For the text-containing cell, return its midpoint in [x, y] coordinate format. 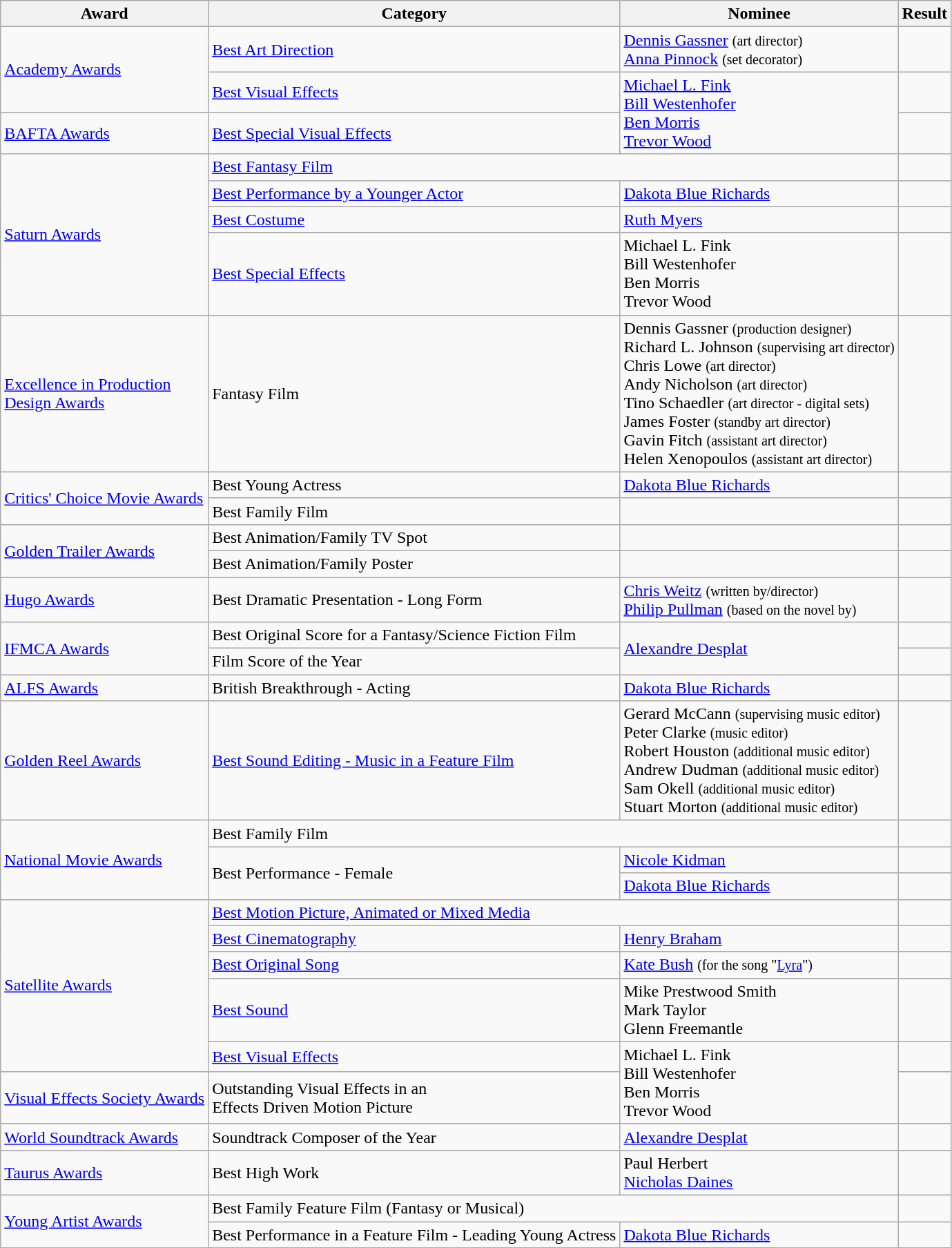
Best Costume [414, 220]
Soundtrack Composer of the Year [414, 1137]
National Movie Awards [105, 860]
Best Performance by a Younger Actor [414, 193]
Dennis Gassner (art director)Anna Pinnock (set decorator) [759, 50]
Best Fantasy Film [554, 167]
Best Special Effects [414, 273]
Best Family Feature Film (Fantasy or Musical) [554, 1208]
Golden Reel Awards [105, 761]
Saturn Awards [105, 235]
Best Motion Picture, Animated or Mixed Media [554, 912]
Award [105, 14]
BAFTA Awards [105, 133]
Kate Bush (for the song "Lyra") [759, 965]
Best Performance - Female [414, 873]
Outstanding Visual Effects in anEffects Driven Motion Picture [414, 1098]
Academy Awards [105, 70]
Best Art Direction [414, 50]
British Breakthrough - Acting [414, 688]
Nominee [759, 14]
Result [924, 14]
Mike Prestwood SmithMark TaylorGlenn Freemantle [759, 1010]
Excellence in ProductionDesign Awards [105, 394]
Ruth Myers [759, 220]
Best Performance in a Feature Film - Leading Young Actress [414, 1234]
World Soundtrack Awards [105, 1137]
Best Original Song [414, 965]
Hugo Awards [105, 599]
Best Original Score for a Fantasy/Science Fiction Film [414, 635]
Best Special Visual Effects [414, 133]
Nicole Kidman [759, 860]
Best Cinematography [414, 939]
Film Score of the Year [414, 662]
Young Artist Awards [105, 1221]
Best Sound Editing - Music in a Feature Film [414, 761]
Satellite Awards [105, 986]
Category [414, 14]
Best Young Actress [414, 485]
Paul HerbertNicholas Daines [759, 1173]
Best Animation/Family Poster [414, 564]
ALFS Awards [105, 688]
Golden Trailer Awards [105, 550]
Henry Braham [759, 939]
Best Sound [414, 1010]
Critics' Choice Movie Awards [105, 498]
Best Animation/Family TV Spot [414, 537]
Fantasy Film [414, 394]
Visual Effects Society Awards [105, 1098]
Best Dramatic Presentation - Long Form [414, 599]
IFMCA Awards [105, 649]
Taurus Awards [105, 1173]
Chris Weitz (written by/director)Philip Pullman (based on the novel by) [759, 599]
Best High Work [414, 1173]
